Locate the cell with the specified text and output its [x, y] center coordinate. 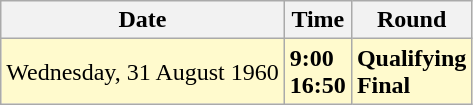
Round [411, 20]
QualifyingFinal [411, 72]
9:0016:50 [318, 72]
Date [143, 20]
Wednesday, 31 August 1960 [143, 72]
Time [318, 20]
